Scan for the cell matching the given text and deliver its (X, Y) coordinate at center. 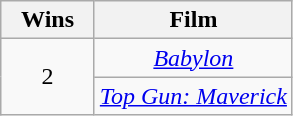
Top Gun: Maverick (193, 96)
Wins (48, 20)
Babylon (193, 58)
Film (193, 20)
2 (48, 77)
